Provide the (X, Y) coordinate of the cell's center where the given text is located.  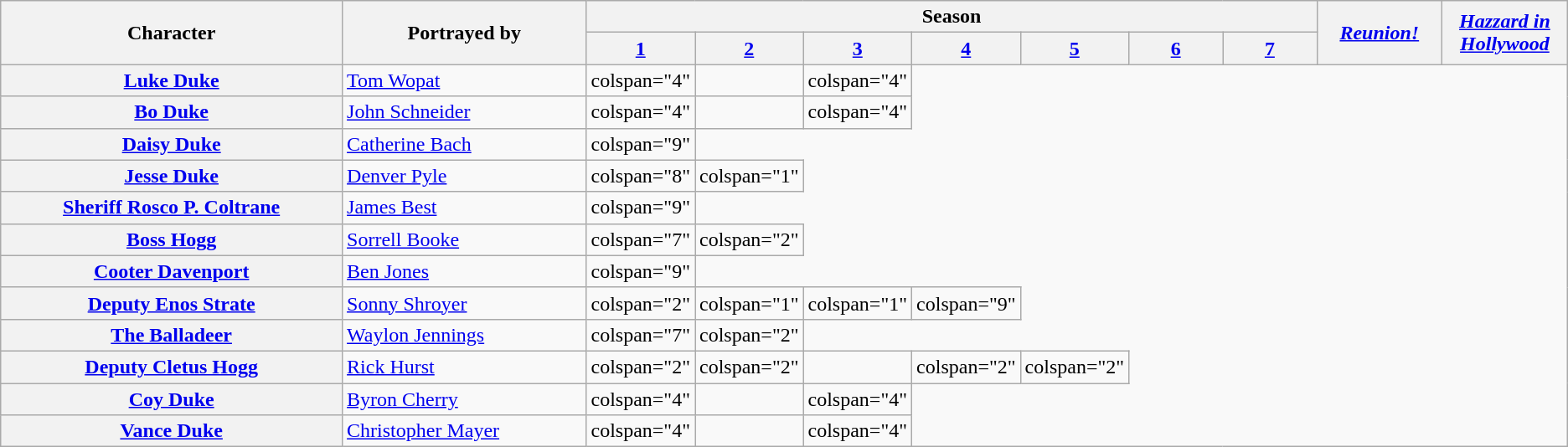
Portrayed by (464, 33)
Tom Wopat (464, 80)
3 (858, 49)
James Best (464, 208)
Reunion! (1380, 33)
Season (952, 17)
Deputy Cletus Hogg (172, 367)
Character (172, 33)
7 (1270, 49)
Christopher Mayer (464, 431)
Sheriff Rosco P. Coltrane (172, 208)
Ben Jones (464, 271)
Daisy Duke (172, 144)
Sonny Shroyer (464, 303)
4 (967, 49)
5 (1075, 49)
Waylon Jennings (464, 335)
2 (750, 49)
1 (641, 49)
Coy Duke (172, 399)
Byron Cherry (464, 399)
John Schneider (464, 112)
Denver Pyle (464, 176)
Rick Hurst (464, 367)
Cooter Davenport (172, 271)
colspan="8" (641, 176)
Bo Duke (172, 112)
Vance Duke (172, 431)
Hazzard in Hollywood (1505, 33)
Catherine Bach (464, 144)
The Balladeer (172, 335)
6 (1176, 49)
Sorrell Booke (464, 239)
Deputy Enos Strate (172, 303)
Luke Duke (172, 80)
Jesse Duke (172, 176)
Boss Hogg (172, 239)
